Scan for the cell matching the given text and deliver its [x, y] coordinate at center. 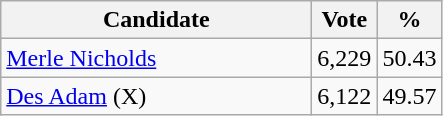
Merle Nicholds [156, 58]
50.43 [410, 58]
Vote [344, 20]
6,229 [344, 58]
Candidate [156, 20]
Des Adam (X) [156, 96]
% [410, 20]
49.57 [410, 96]
6,122 [344, 96]
